Detect which cell encompasses the target text, then output its (x, y) center coordinate. 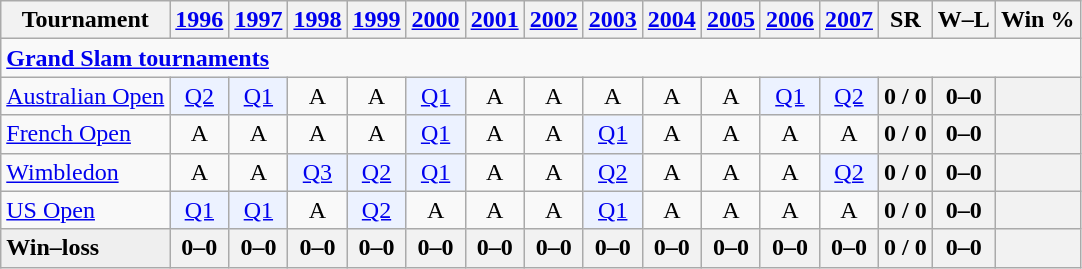
2002 (554, 20)
1997 (258, 20)
2005 (730, 20)
US Open (86, 210)
2006 (790, 20)
Grand Slam tournaments (540, 58)
Win % (1038, 20)
Tournament (86, 20)
W–L (964, 20)
Australian Open (86, 96)
1996 (200, 20)
1998 (318, 20)
2000 (436, 20)
2001 (494, 20)
Wimbledon (86, 172)
1999 (376, 20)
SR (906, 20)
Q3 (318, 172)
Win–loss (86, 248)
2003 (612, 20)
French Open (86, 134)
2004 (672, 20)
2007 (848, 20)
